Output the [X, Y] coordinate of the center of the cell containing the given text.  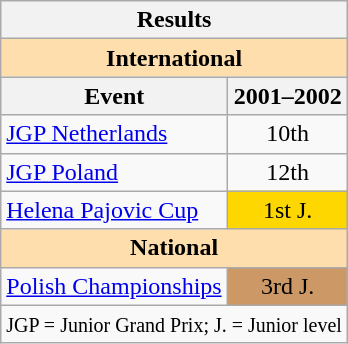
JGP Netherlands [114, 134]
Helena Pajovic Cup [114, 210]
Event [114, 96]
JGP Poland [114, 172]
Polish Championships [114, 286]
12th [288, 172]
2001–2002 [288, 96]
National [174, 248]
1st J. [288, 210]
10th [288, 134]
International [174, 58]
JGP = Junior Grand Prix; J. = Junior level [174, 324]
Results [174, 20]
3rd J. [288, 286]
